Return [x, y] of the center of cell containing provided text 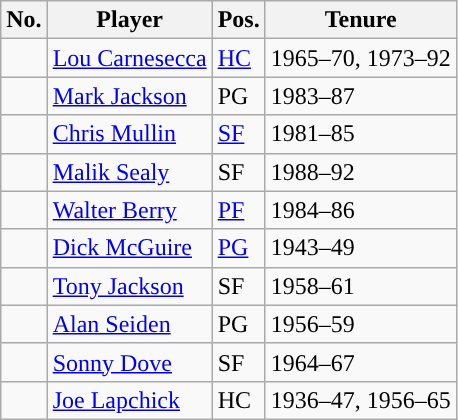
1984–86 [360, 210]
1943–49 [360, 248]
Player [130, 20]
1956–59 [360, 324]
1964–67 [360, 362]
Sonny Dove [130, 362]
1981–85 [360, 134]
Mark Jackson [130, 96]
Chris Mullin [130, 134]
Dick McGuire [130, 248]
Tenure [360, 20]
1988–92 [360, 172]
1983–87 [360, 96]
Joe Lapchick [130, 400]
Malik Sealy [130, 172]
Lou Carnesecca [130, 58]
1936–47, 1956–65 [360, 400]
No. [24, 20]
1958–61 [360, 286]
Alan Seiden [130, 324]
Tony Jackson [130, 286]
PF [238, 210]
Pos. [238, 20]
Walter Berry [130, 210]
1965–70, 1973–92 [360, 58]
